Detect which cell encompasses the target text, then output its [x, y] center coordinate. 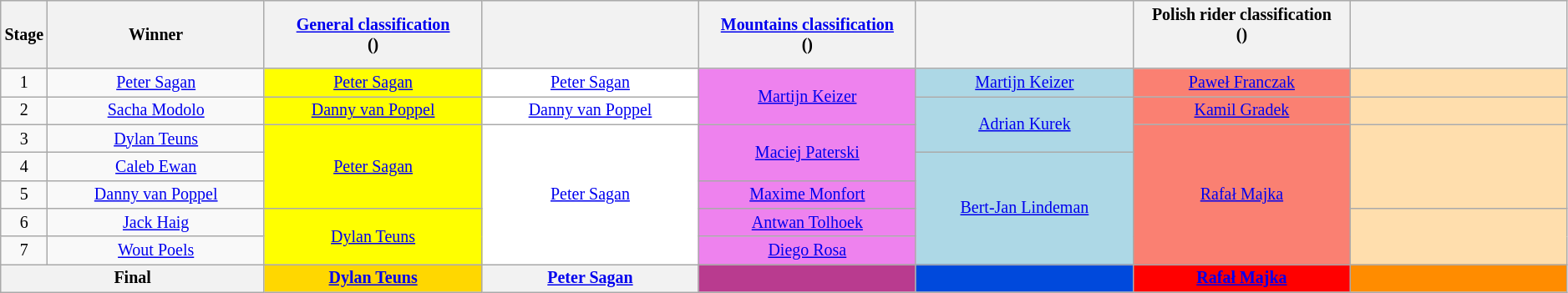
Winner [156, 35]
Mountains classification() [807, 35]
Kamil Gradek [1241, 110]
Paweł Franczak [1241, 83]
4 [24, 167]
1 [24, 83]
General classification() [373, 35]
7 [24, 250]
Maciej Paterski [807, 152]
Wout Poels [156, 250]
Stage [24, 35]
Maxime Monfort [807, 194]
3 [24, 139]
Final [133, 279]
Polish rider classification() [1241, 35]
2 [24, 110]
6 [24, 222]
Sacha Modolo [156, 110]
Antwan Tolhoek [807, 222]
Bert-Jan Lindeman [1024, 209]
Caleb Ewan [156, 167]
5 [24, 194]
Jack Haig [156, 222]
Adrian Kurek [1024, 125]
Diego Rosa [807, 250]
